Return [x, y] of the center of cell containing provided text 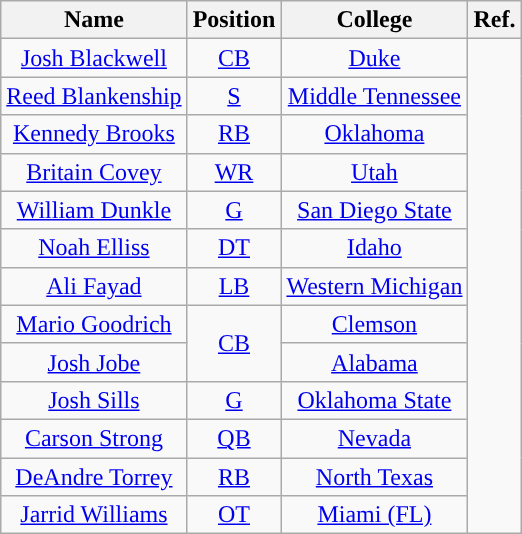
Jarrid Williams [94, 515]
OT [234, 515]
Western Michigan [374, 286]
Utah [374, 172]
San Diego State [374, 210]
Middle Tennessee [374, 96]
Name [94, 20]
Josh Sills [94, 400]
Mario Goodrich [94, 324]
Josh Blackwell [94, 58]
Oklahoma State [374, 400]
S [234, 96]
Noah Elliss [94, 248]
WR [234, 172]
Alabama [374, 362]
LB [234, 286]
Clemson [374, 324]
Josh Jobe [94, 362]
Duke [374, 58]
Oklahoma [374, 134]
Carson Strong [94, 438]
Britain Covey [94, 172]
Ali Fayad [94, 286]
Position [234, 20]
QB [234, 438]
Ref. [494, 20]
Nevada [374, 438]
DT [234, 248]
Idaho [374, 248]
Miami (FL) [374, 515]
North Texas [374, 477]
Kennedy Brooks [94, 134]
Reed Blankenship [94, 96]
William Dunkle [94, 210]
DeAndre Torrey [94, 477]
College [374, 20]
